Provide the (x, y) coordinate of the cell's center where the given text is located.  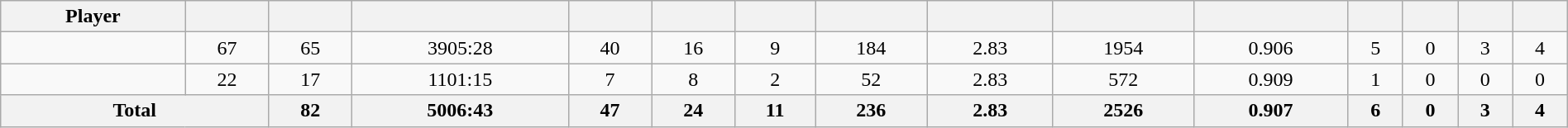
16 (693, 48)
8 (693, 79)
52 (872, 79)
40 (610, 48)
17 (311, 79)
572 (1123, 79)
1101:15 (461, 79)
67 (227, 48)
3905:28 (461, 48)
22 (227, 79)
2 (776, 79)
Total (135, 111)
Player (93, 17)
0.907 (1270, 111)
0.909 (1270, 79)
65 (311, 48)
9 (776, 48)
5 (1375, 48)
11 (776, 111)
24 (693, 111)
0.906 (1270, 48)
236 (872, 111)
7 (610, 79)
1 (1375, 79)
47 (610, 111)
1954 (1123, 48)
6 (1375, 111)
82 (311, 111)
5006:43 (461, 111)
184 (872, 48)
2526 (1123, 111)
